Output the [X, Y] coordinate of the center of the cell containing the given text.  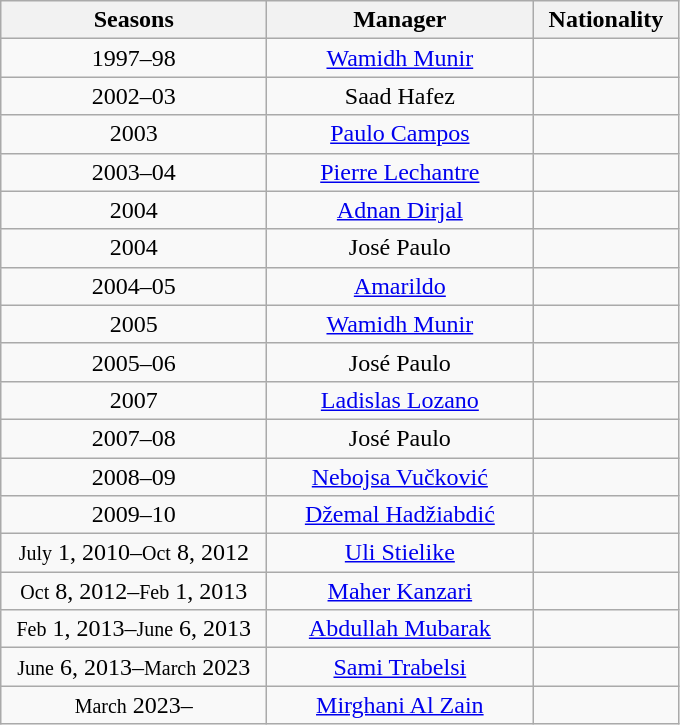
Manager [400, 20]
1997–98 [134, 58]
2008–09 [134, 477]
2004–05 [134, 286]
2009–10 [134, 515]
Paulo Campos [400, 134]
Džemal Hadžiabdić [400, 515]
Nebojsa Vučković [400, 477]
Ladislas Lozano [400, 400]
Pierre Lechantre [400, 172]
Amarildo [400, 286]
Adnan Dirjal [400, 210]
Oct 8, 2012–Feb 1, 2013 [134, 591]
July 1, 2010–Oct 8, 2012 [134, 553]
Maher Kanzari [400, 591]
2007–08 [134, 438]
2003–04 [134, 172]
2007 [134, 400]
Feb 1, 2013–June 6, 2013 [134, 629]
2002–03 [134, 96]
Seasons [134, 20]
2005–06 [134, 362]
Uli Stielike [400, 553]
2005 [134, 324]
June 6, 2013–March 2023 [134, 667]
2003 [134, 134]
Mirghani Al Zain [400, 705]
March 2023– [134, 705]
Saad Hafez [400, 96]
Nationality [606, 20]
Abdullah Mubarak [400, 629]
Sami Trabelsi [400, 667]
